Pinpoint the cell where the given text exists, returning its [X, Y] midpoint coordinate. 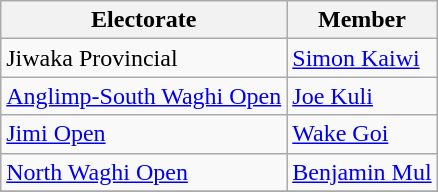
North Waghi Open [144, 172]
Anglimp-South Waghi Open [144, 96]
Simon Kaiwi [362, 58]
Jiwaka Provincial [144, 58]
Jimi Open [144, 134]
Wake Goi [362, 134]
Member [362, 20]
Joe Kuli [362, 96]
Benjamin Mul [362, 172]
Electorate [144, 20]
